From the cell containing the given text, extract its center point as (x, y) coordinate. 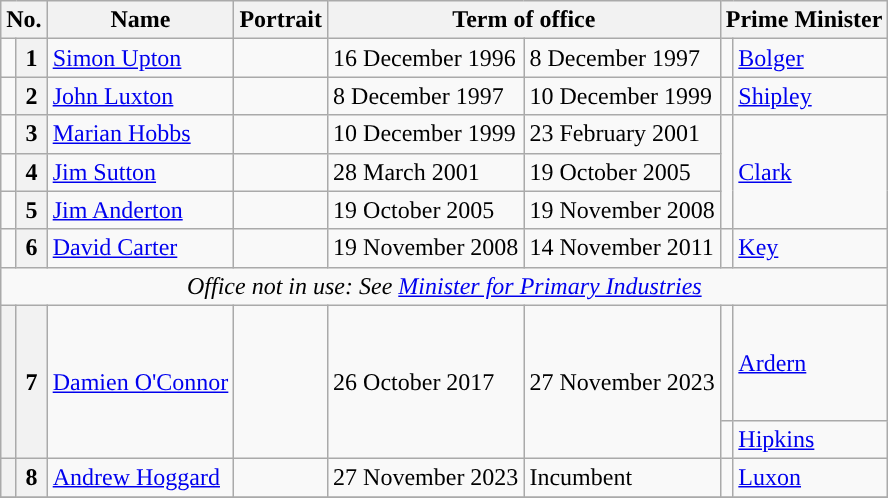
Name (140, 20)
Jim Sutton (140, 172)
Term of office (524, 20)
David Carter (140, 248)
Luxon (810, 478)
Prime Minister (804, 20)
Key (810, 248)
28 March 2001 (426, 172)
Hipkins (810, 440)
14 November 2011 (622, 248)
4 (32, 172)
Simon Upton (140, 58)
1 (32, 58)
26 October 2017 (426, 382)
Ardern (810, 362)
Marian Hobbs (140, 134)
3 (32, 134)
6 (32, 248)
Shipley (810, 96)
Clark (810, 172)
Incumbent (622, 478)
Office not in use: See Minister for Primary Industries (444, 286)
Damien O'Connor (140, 382)
5 (32, 210)
16 December 1996 (426, 58)
8 (32, 478)
23 February 2001 (622, 134)
Andrew Hoggard (140, 478)
Jim Anderton (140, 210)
Bolger (810, 58)
John Luxton (140, 96)
Portrait (281, 20)
2 (32, 96)
No. (24, 20)
7 (32, 382)
